Find where the given text appears and provide that cell's center as [X, Y] coordinate. 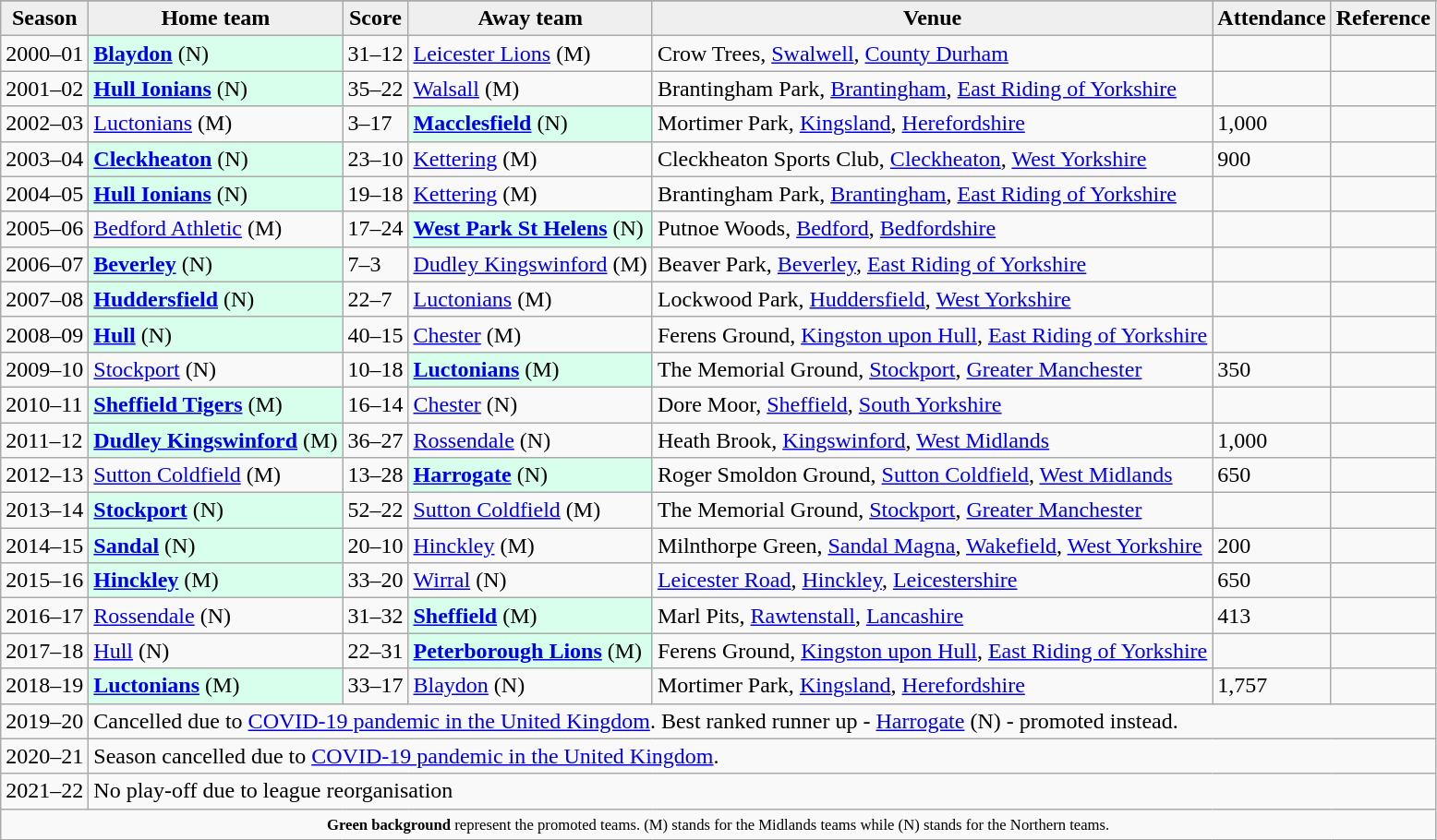
Milnthorpe Green, Sandal Magna, Wakefield, West Yorkshire [932, 546]
Leicester Road, Hinckley, Leicestershire [932, 581]
36–27 [375, 440]
Walsall (M) [530, 89]
Heath Brook, Kingswinford, West Midlands [932, 440]
Wirral (N) [530, 581]
Reference [1383, 18]
Home team [216, 18]
Cleckheaton (N) [216, 159]
2003–04 [44, 159]
17–24 [375, 229]
900 [1272, 159]
Beaver Park, Beverley, East Riding of Yorkshire [932, 264]
2009–10 [44, 369]
Attendance [1272, 18]
7–3 [375, 264]
40–15 [375, 334]
20–10 [375, 546]
Sheffield Tigers (M) [216, 404]
52–22 [375, 510]
31–32 [375, 616]
35–22 [375, 89]
2000–01 [44, 54]
Huddersfield (N) [216, 299]
33–17 [375, 686]
2001–02 [44, 89]
13–28 [375, 475]
West Park St Helens (N) [530, 229]
2010–11 [44, 404]
2019–20 [44, 721]
Chester (M) [530, 334]
Cancelled due to COVID-19 pandemic in the United Kingdom. Best ranked runner up - Harrogate (N) - promoted instead. [763, 721]
2008–09 [44, 334]
Macclesfield (N) [530, 124]
2007–08 [44, 299]
Lockwood Park, Huddersfield, West Yorkshire [932, 299]
Crow Trees, Swalwell, County Durham [932, 54]
2012–13 [44, 475]
Chester (N) [530, 404]
200 [1272, 546]
Putnoe Woods, Bedford, Bedfordshire [932, 229]
Season cancelled due to COVID-19 pandemic in the United Kingdom. [763, 756]
Marl Pits, Rawtenstall, Lancashire [932, 616]
Green background represent the promoted teams. (M) stands for the Midlands teams while (N) stands for the Northern teams. [718, 823]
1,757 [1272, 686]
16–14 [375, 404]
Season [44, 18]
22–31 [375, 651]
2015–16 [44, 581]
2014–15 [44, 546]
22–7 [375, 299]
Beverley (N) [216, 264]
Dore Moor, Sheffield, South Yorkshire [932, 404]
2013–14 [44, 510]
3–17 [375, 124]
2021–22 [44, 791]
413 [1272, 616]
2020–21 [44, 756]
2017–18 [44, 651]
2018–19 [44, 686]
2002–03 [44, 124]
19–18 [375, 194]
Sandal (N) [216, 546]
31–12 [375, 54]
Away team [530, 18]
350 [1272, 369]
Leicester Lions (M) [530, 54]
2006–07 [44, 264]
10–18 [375, 369]
2011–12 [44, 440]
Score [375, 18]
Cleckheaton Sports Club, Cleckheaton, West Yorkshire [932, 159]
Roger Smoldon Ground, Sutton Coldfield, West Midlands [932, 475]
23–10 [375, 159]
Venue [932, 18]
Sheffield (M) [530, 616]
33–20 [375, 581]
2004–05 [44, 194]
Harrogate (N) [530, 475]
2005–06 [44, 229]
Peterborough Lions (M) [530, 651]
No play-off due to league reorganisation [763, 791]
Bedford Athletic (M) [216, 229]
2016–17 [44, 616]
